Determine the (X, Y) coordinate at the center of the cell enclosing the given text.  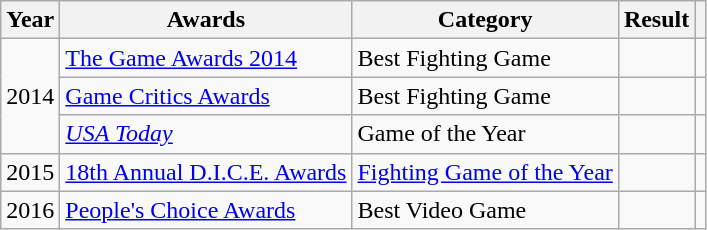
Game of the Year (485, 134)
2016 (30, 210)
Game Critics Awards (206, 96)
2014 (30, 96)
Fighting Game of the Year (485, 172)
The Game Awards 2014 (206, 58)
2015 (30, 172)
18th Annual D.I.C.E. Awards (206, 172)
Awards (206, 20)
Result (656, 20)
Year (30, 20)
USA Today (206, 134)
Category (485, 20)
People's Choice Awards (206, 210)
Best Video Game (485, 210)
